Capture the cell that displays the provided text and extract its (X, Y) central coordinate. 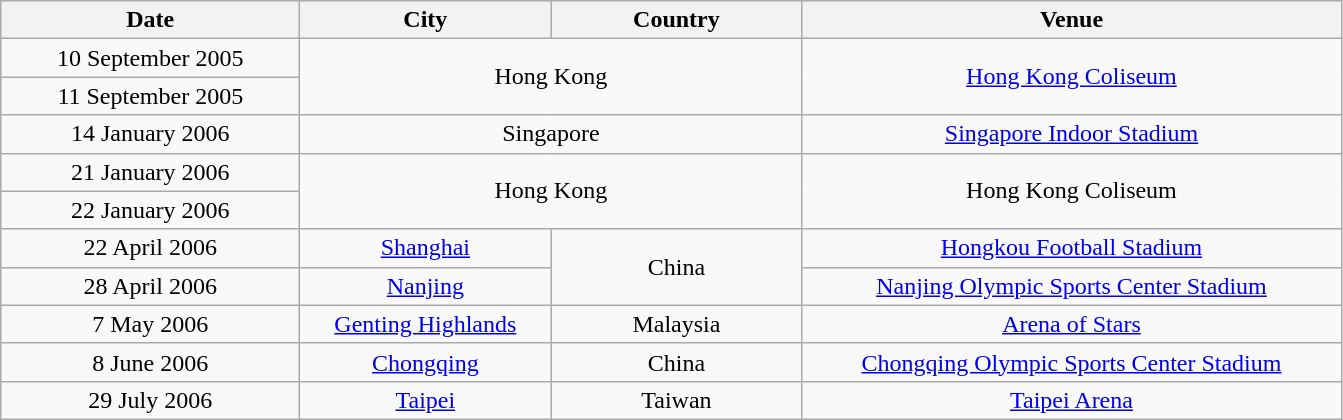
11 September 2005 (150, 96)
Chongqing Olympic Sports Center Stadium (1072, 362)
22 January 2006 (150, 210)
Shanghai (426, 248)
7 May 2006 (150, 324)
City (426, 20)
Country (676, 20)
29 July 2006 (150, 400)
22 April 2006 (150, 248)
Date (150, 20)
10 September 2005 (150, 58)
Malaysia (676, 324)
14 January 2006 (150, 134)
Taipei Arena (1072, 400)
21 January 2006 (150, 172)
Taiwan (676, 400)
Genting Highlands (426, 324)
Hongkou Football Stadium (1072, 248)
8 June 2006 (150, 362)
Venue (1072, 20)
Nanjing (426, 286)
Arena of Stars (1072, 324)
Singapore (551, 134)
Chongqing (426, 362)
28 April 2006 (150, 286)
Taipei (426, 400)
Nanjing Olympic Sports Center Stadium (1072, 286)
Singapore Indoor Stadium (1072, 134)
